For the text-containing cell, return its midpoint in [x, y] coordinate format. 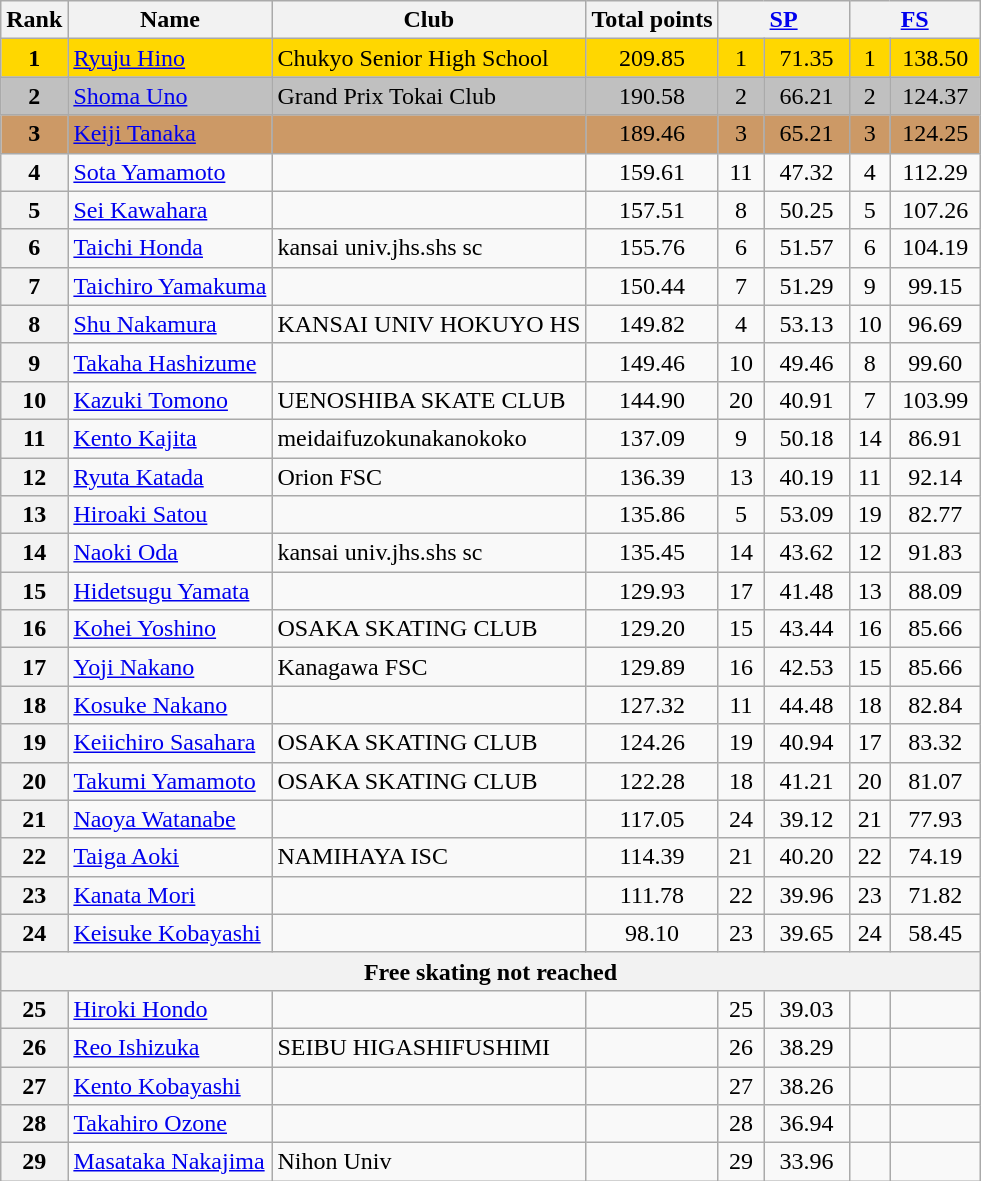
42.53 [806, 667]
Takahiro Ozone [170, 1124]
Hiroki Hondo [170, 1009]
155.76 [652, 248]
33.96 [806, 1162]
127.32 [652, 705]
41.48 [806, 591]
49.46 [806, 362]
135.86 [652, 515]
88.09 [935, 591]
Shoma Uno [170, 96]
43.44 [806, 629]
40.94 [806, 743]
103.99 [935, 400]
82.84 [935, 705]
157.51 [652, 210]
135.45 [652, 553]
53.13 [806, 324]
39.12 [806, 819]
KANSAI UNIV HOKUYO HS [429, 324]
Naoki Oda [170, 553]
66.21 [806, 96]
159.61 [652, 172]
124.37 [935, 96]
96.69 [935, 324]
Kazuki Tomono [170, 400]
149.46 [652, 362]
150.44 [652, 286]
71.82 [935, 895]
Club [429, 20]
Sei Kawahara [170, 210]
Taiga Aoki [170, 857]
Masataka Nakajima [170, 1162]
149.82 [652, 324]
Reo Ishizuka [170, 1047]
Ryuju Hino [170, 58]
50.25 [806, 210]
43.62 [806, 553]
Keisuke Kobayashi [170, 933]
UENOSHIBA SKATE CLUB [429, 400]
Taichiro Yamakuma [170, 286]
209.85 [652, 58]
65.21 [806, 134]
Kanata Mori [170, 895]
98.10 [652, 933]
Hiroaki Satou [170, 515]
138.50 [935, 58]
40.20 [806, 857]
50.18 [806, 438]
53.09 [806, 515]
51.57 [806, 248]
Takaha Hashizume [170, 362]
136.39 [652, 477]
Chukyo Senior High School [429, 58]
SP [784, 20]
74.19 [935, 857]
71.35 [806, 58]
Kosuke Nakano [170, 705]
114.39 [652, 857]
Yoji Nakano [170, 667]
38.29 [806, 1047]
129.20 [652, 629]
124.26 [652, 743]
99.15 [935, 286]
124.25 [935, 134]
41.21 [806, 781]
144.90 [652, 400]
Total points [652, 20]
39.96 [806, 895]
129.89 [652, 667]
40.91 [806, 400]
99.60 [935, 362]
Kanagawa FSC [429, 667]
129.93 [652, 591]
47.32 [806, 172]
137.09 [652, 438]
Orion FSC [429, 477]
190.58 [652, 96]
58.45 [935, 933]
36.94 [806, 1124]
104.19 [935, 248]
51.29 [806, 286]
111.78 [652, 895]
Keiji Tanaka [170, 134]
83.32 [935, 743]
Takumi Yamamoto [170, 781]
39.65 [806, 933]
Naoya Watanabe [170, 819]
39.03 [806, 1009]
112.29 [935, 172]
meidaifuzokunakanokoko [429, 438]
81.07 [935, 781]
91.83 [935, 553]
Ryuta Katada [170, 477]
Kento Kajita [170, 438]
Rank [34, 20]
189.46 [652, 134]
Keiichiro Sasahara [170, 743]
Kento Kobayashi [170, 1085]
Kohei Yoshino [170, 629]
77.93 [935, 819]
SEIBU HIGASHIFUSHIMI [429, 1047]
92.14 [935, 477]
Nihon Univ [429, 1162]
Shu Nakamura [170, 324]
38.26 [806, 1085]
Name [170, 20]
FS [914, 20]
Free skating not reached [490, 971]
NAMIHAYA ISC [429, 857]
Sota Yamamoto [170, 172]
Grand Prix Tokai Club [429, 96]
107.26 [935, 210]
44.48 [806, 705]
Hidetsugu Yamata [170, 591]
86.91 [935, 438]
Taichi Honda [170, 248]
117.05 [652, 819]
82.77 [935, 515]
40.19 [806, 477]
122.28 [652, 781]
